Return [x, y] of the center of cell containing provided text 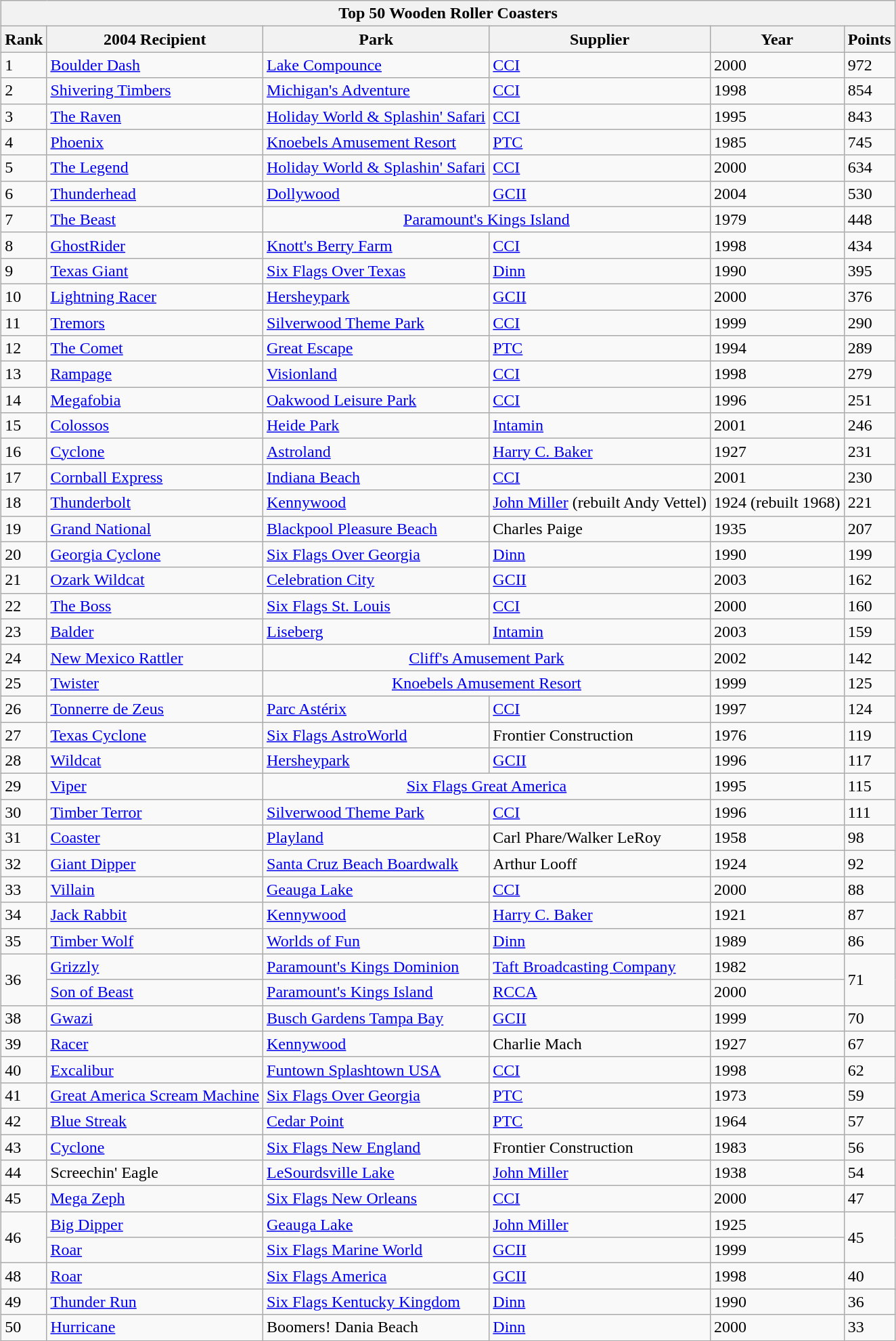
1997 [777, 709]
Oakwood Leisure Park [376, 400]
Mega Zeph [155, 1199]
1921 [777, 915]
Thunder Run [155, 1302]
Grizzly [155, 967]
Excalibur [155, 1070]
289 [869, 349]
Liseberg [376, 632]
1994 [777, 349]
Six Flags Marine World [376, 1250]
43 [24, 1147]
Giant Dipper [155, 864]
Cedar Point [376, 1121]
47 [869, 1199]
11 [24, 323]
Playland [376, 838]
21 [24, 580]
1958 [777, 838]
88 [869, 889]
Boulder Dash [155, 65]
1976 [777, 734]
Twister [155, 683]
2 [24, 91]
231 [869, 452]
The Beast [155, 219]
13 [24, 374]
62 [869, 1070]
279 [869, 374]
Texas Cyclone [155, 734]
5 [24, 168]
Taft Broadcasting Company [600, 967]
434 [869, 245]
The Raven [155, 116]
6 [24, 194]
35 [24, 941]
39 [24, 1044]
Rank [24, 39]
1935 [777, 529]
LeSourdsville Lake [376, 1173]
1924 [777, 864]
Knott's Berry Farm [376, 245]
111 [869, 812]
12 [24, 349]
230 [869, 477]
Blue Streak [155, 1121]
Dollywood [376, 194]
Lightning Racer [155, 296]
Blackpool Pleasure Beach [376, 529]
Six Flags St. Louis [376, 606]
16 [24, 452]
19 [24, 529]
Supplier [600, 39]
530 [869, 194]
142 [869, 657]
67 [869, 1044]
Six Flags New Orleans [376, 1199]
Racer [155, 1044]
117 [869, 761]
Wildcat [155, 761]
92 [869, 864]
2004 [777, 194]
The Comet [155, 349]
49 [24, 1302]
25 [24, 683]
Carl Phare/Walker LeRoy [600, 838]
124 [869, 709]
972 [869, 65]
1 [24, 65]
Jack Rabbit [155, 915]
Charlie Mach [600, 1044]
221 [869, 503]
Busch Gardens Tampa Bay [376, 1018]
34 [24, 915]
2004 Recipient [155, 39]
Tonnerre de Zeus [155, 709]
Timber Terror [155, 812]
Shivering Timbers [155, 91]
New Mexico Rattler [155, 657]
Viper [155, 787]
Tremors [155, 323]
Funtown Splashtown USA [376, 1070]
9 [24, 271]
199 [869, 554]
1985 [777, 142]
7 [24, 219]
26 [24, 709]
46 [24, 1237]
15 [24, 426]
448 [869, 219]
31 [24, 838]
2002 [777, 657]
Year [777, 39]
Thunderhead [155, 194]
115 [869, 787]
57 [869, 1121]
44 [24, 1173]
Texas Giant [155, 271]
23 [24, 632]
Parc Astérix [376, 709]
17 [24, 477]
Visionland [376, 374]
1989 [777, 941]
Six Flags America [376, 1276]
Son of Beast [155, 992]
18 [24, 503]
87 [869, 915]
Six Flags Over Texas [376, 271]
RCCA [600, 992]
1938 [777, 1173]
20 [24, 554]
854 [869, 91]
70 [869, 1018]
48 [24, 1276]
Gwazi [155, 1018]
27 [24, 734]
Colossos [155, 426]
The Legend [155, 168]
22 [24, 606]
1924 (rebuilt 1968) [777, 503]
Paramount's Kings Dominion [376, 967]
160 [869, 606]
John Miller (rebuilt Andy Vettel) [600, 503]
1964 [777, 1121]
Indiana Beach [376, 477]
Astroland [376, 452]
24 [24, 657]
Coaster [155, 838]
Park [376, 39]
29 [24, 787]
71 [869, 980]
Big Dipper [155, 1225]
1925 [777, 1225]
Grand National [155, 529]
Megafobia [155, 400]
Top 50 Wooden Roller Coasters [448, 14]
290 [869, 323]
Santa Cruz Beach Boardwalk [376, 864]
1979 [777, 219]
98 [869, 838]
843 [869, 116]
32 [24, 864]
Six Flags New England [376, 1147]
30 [24, 812]
42 [24, 1121]
Timber Wolf [155, 941]
207 [869, 529]
Ozark Wildcat [155, 580]
Cliff's Amusement Park [487, 657]
4 [24, 142]
8 [24, 245]
3 [24, 116]
125 [869, 683]
Charles Paige [600, 529]
159 [869, 632]
56 [869, 1147]
38 [24, 1018]
745 [869, 142]
Michigan's Adventure [376, 91]
634 [869, 168]
Great America Scream Machine [155, 1095]
376 [869, 296]
162 [869, 580]
Screechin' Eagle [155, 1173]
Phoenix [155, 142]
Georgia Cyclone [155, 554]
Lake Compounce [376, 65]
1982 [777, 967]
14 [24, 400]
Cornball Express [155, 477]
41 [24, 1095]
Six Flags Great America [487, 787]
54 [869, 1173]
Six Flags Kentucky Kingdom [376, 1302]
119 [869, 734]
Heide Park [376, 426]
Thunderbolt [155, 503]
1973 [777, 1095]
59 [869, 1095]
Six Flags AstroWorld [376, 734]
50 [24, 1327]
Villain [155, 889]
Points [869, 39]
Balder [155, 632]
Celebration City [376, 580]
Arthur Looff [600, 864]
1983 [777, 1147]
251 [869, 400]
246 [869, 426]
Worlds of Fun [376, 941]
395 [869, 271]
86 [869, 941]
Great Escape [376, 349]
28 [24, 761]
The Boss [155, 606]
Hurricane [155, 1327]
Boomers! Dania Beach [376, 1327]
GhostRider [155, 245]
Rampage [155, 374]
10 [24, 296]
